Pinpoint the cell where the given text exists, returning its [X, Y] midpoint coordinate. 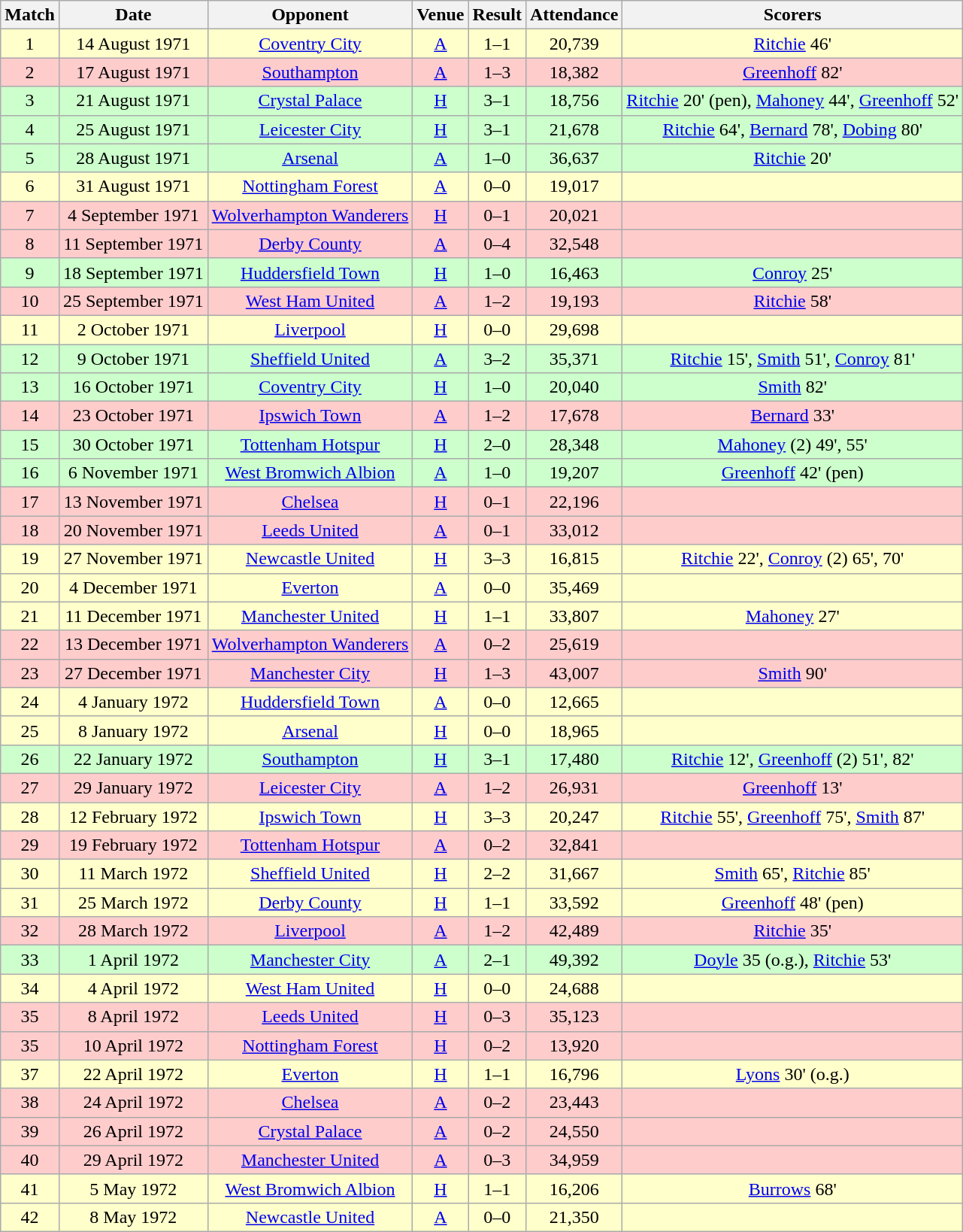
24,688 [574, 988]
Ritchie 46' [792, 44]
28 [30, 816]
25 August 1971 [133, 129]
20 [30, 587]
16,463 [574, 272]
4 April 1972 [133, 988]
23 October 1971 [133, 416]
34 [30, 988]
24 [30, 702]
Ritchie 20' [792, 158]
36,637 [574, 158]
Mahoney 27' [792, 616]
2 October 1971 [133, 329]
28 March 1972 [133, 931]
30 [30, 874]
1 [30, 44]
Burrows 68' [792, 1188]
29,698 [574, 329]
2–1 [497, 960]
3–2 [497, 359]
29 January 1972 [133, 787]
28,348 [574, 445]
23,443 [574, 1103]
42,489 [574, 931]
29 April 1972 [133, 1160]
14 [30, 416]
41 [30, 1188]
26 [30, 759]
24,550 [574, 1131]
11 December 1971 [133, 616]
Result [497, 15]
14 August 1971 [133, 44]
8 [30, 244]
20,247 [574, 816]
16,815 [574, 559]
8 May 1972 [133, 1217]
Ritchie 20' (pen), Mahoney 44', Greenhoff 52' [792, 101]
33 [30, 960]
19,017 [574, 187]
Greenhoff 42' (pen) [792, 473]
8 April 1972 [133, 1017]
5 May 1972 [133, 1188]
Ritchie 58' [792, 301]
4 December 1971 [133, 587]
27 November 1971 [133, 559]
11 March 1972 [133, 874]
16 [30, 473]
32 [30, 931]
18 [30, 530]
Match [30, 15]
8 January 1972 [133, 730]
Conroy 25' [792, 272]
21 [30, 616]
49,392 [574, 960]
Mahoney (2) 49', 55' [792, 445]
Ritchie 64', Bernard 78', Dobing 80' [792, 129]
Ritchie 12', Greenhoff (2) 51', 82' [792, 759]
23 [30, 673]
2 [30, 72]
24 April 1972 [133, 1103]
21,678 [574, 129]
Ritchie 35' [792, 931]
32,548 [574, 244]
7 [30, 215]
11 [30, 329]
39 [30, 1131]
22 April 1972 [133, 1074]
18,756 [574, 101]
35,469 [574, 587]
21,350 [574, 1217]
Smith 82' [792, 387]
4 September 1971 [133, 215]
4 January 1972 [133, 702]
16,206 [574, 1188]
13 [30, 387]
31 August 1971 [133, 187]
29 [30, 845]
40 [30, 1160]
25 March 1972 [133, 903]
3 [30, 101]
Ritchie 55', Greenhoff 75', Smith 87' [792, 816]
20,739 [574, 44]
20,021 [574, 215]
34,959 [574, 1160]
Lyons 30' (o.g.) [792, 1074]
12 [30, 359]
4 [30, 129]
13,920 [574, 1045]
10 [30, 301]
Greenhoff 13' [792, 787]
35,123 [574, 1017]
0–4 [497, 244]
Ritchie 15', Smith 51', Conroy 81' [792, 359]
6 November 1971 [133, 473]
28 August 1971 [133, 158]
26,931 [574, 787]
22 January 1972 [133, 759]
Ritchie 22', Conroy (2) 65', 70' [792, 559]
10 April 1972 [133, 1045]
18,382 [574, 72]
5 [30, 158]
33,807 [574, 616]
25 [30, 730]
16 October 1971 [133, 387]
9 October 1971 [133, 359]
18,965 [574, 730]
Smith 65', Ritchie 85' [792, 874]
30 October 1971 [133, 445]
17,480 [574, 759]
27 December 1971 [133, 673]
22 [30, 645]
2–2 [497, 874]
12 February 1972 [133, 816]
Bernard 33' [792, 416]
13 November 1971 [133, 502]
38 [30, 1103]
20 November 1971 [133, 530]
Opponent [310, 15]
17 [30, 502]
19 [30, 559]
Attendance [574, 15]
Date [133, 15]
Greenhoff 82' [792, 72]
9 [30, 272]
33,592 [574, 903]
13 December 1971 [133, 645]
Venue [441, 15]
19 February 1972 [133, 845]
22,196 [574, 502]
42 [30, 1217]
2–0 [497, 445]
6 [30, 187]
15 [30, 445]
31 [30, 903]
25,619 [574, 645]
16,796 [574, 1074]
1 April 1972 [133, 960]
32,841 [574, 845]
Smith 90' [792, 673]
35,371 [574, 359]
20,040 [574, 387]
21 August 1971 [133, 101]
25 September 1971 [133, 301]
33,012 [574, 530]
11 September 1971 [133, 244]
18 September 1971 [133, 272]
26 April 1972 [133, 1131]
43,007 [574, 673]
17 August 1971 [133, 72]
17,678 [574, 416]
19,207 [574, 473]
12,665 [574, 702]
Scorers [792, 15]
27 [30, 787]
37 [30, 1074]
31,667 [574, 874]
Greenhoff 48' (pen) [792, 903]
Doyle 35 (o.g.), Ritchie 53' [792, 960]
19,193 [574, 301]
